Locate the cell with the specified text and output its (x, y) center coordinate. 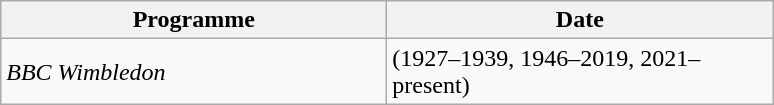
Programme (194, 20)
BBC Wimbledon (194, 72)
Date (580, 20)
(1927–1939, 1946–2019, 2021–present) (580, 72)
